For the text-containing cell, return its midpoint in [x, y] coordinate format. 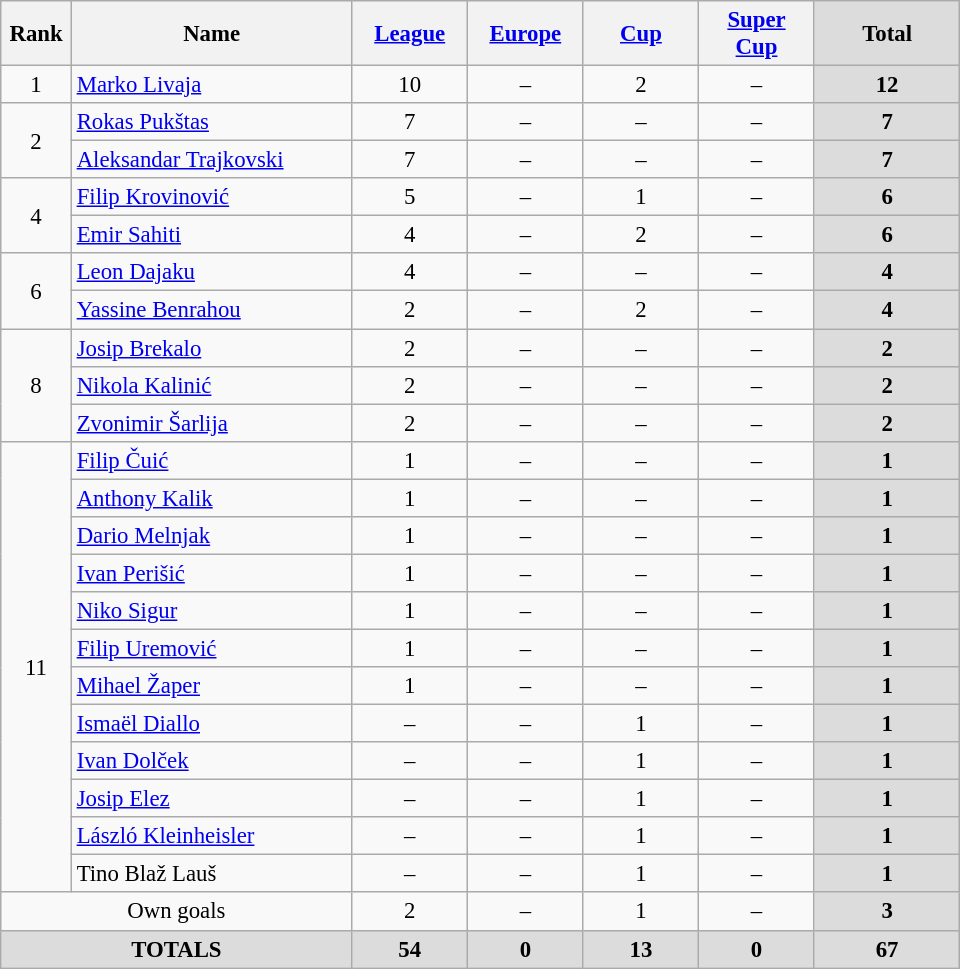
67 [887, 949]
Rank [36, 34]
Filip Uremović [212, 648]
Ivan Perišić [212, 573]
Total [887, 34]
8 [36, 386]
54 [410, 949]
League [410, 34]
Niko Sigur [212, 611]
Aleksandar Trajkovski [212, 160]
Leon Dajaku [212, 273]
10 [410, 85]
Josip Brekalo [212, 348]
Marko Livaja [212, 85]
Tino Blaž Lauš [212, 874]
Josip Elez [212, 799]
11 [36, 666]
Ivan Dolček [212, 761]
Rokas Pukštas [212, 122]
12 [887, 85]
Emir Sahiti [212, 235]
Own goals [176, 912]
TOTALS [176, 949]
Cup [641, 34]
Anthony Kalik [212, 498]
Filip Krovinović [212, 197]
Mihael Žaper [212, 686]
Name [212, 34]
Zvonimir Šarlija [212, 423]
Dario Melnjak [212, 536]
13 [641, 949]
5 [410, 197]
3 [887, 912]
László Kleinheisler [212, 836]
Super Cup [757, 34]
Nikola Kalinić [212, 385]
Yassine Benrahou [212, 310]
Filip Čuić [212, 460]
Europe [526, 34]
Ismaël Diallo [212, 724]
